From the cell containing the given text, extract its center point as (x, y) coordinate. 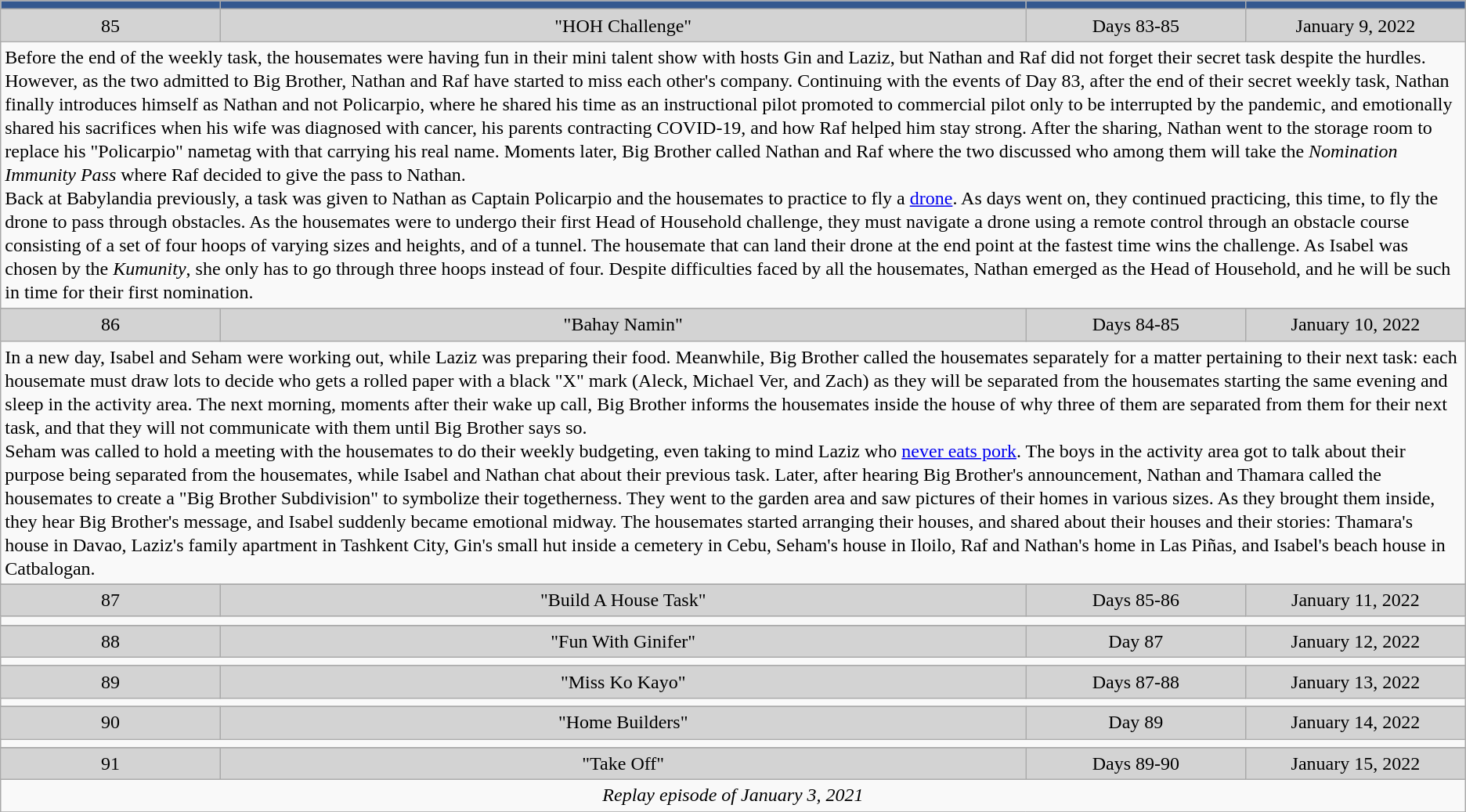
"Bahay Namin" (623, 324)
Days 87-88 (1136, 681)
Days 84-85 (1136, 324)
89 (111, 681)
85 (111, 25)
88 (111, 641)
Days 85-86 (1136, 600)
January 10, 2022 (1356, 324)
January 14, 2022 (1356, 722)
January 9, 2022 (1356, 25)
Day 87 (1136, 641)
Days 83-85 (1136, 25)
Replay episode of January 3, 2021 (733, 796)
Day 89 (1136, 722)
91 (111, 764)
90 (111, 722)
Days 89-90 (1136, 764)
"HOH Challenge" (623, 25)
January 15, 2022 (1356, 764)
"Fun With Ginifer" (623, 641)
"Build A House Task" (623, 600)
January 12, 2022 (1356, 641)
"Take Off" (623, 764)
January 13, 2022 (1356, 681)
86 (111, 324)
"Miss Ko Kayo" (623, 681)
"Home Builders" (623, 722)
87 (111, 600)
January 11, 2022 (1356, 600)
